Return the [x, y] coordinate for the center point of the cell that contains the specified text.  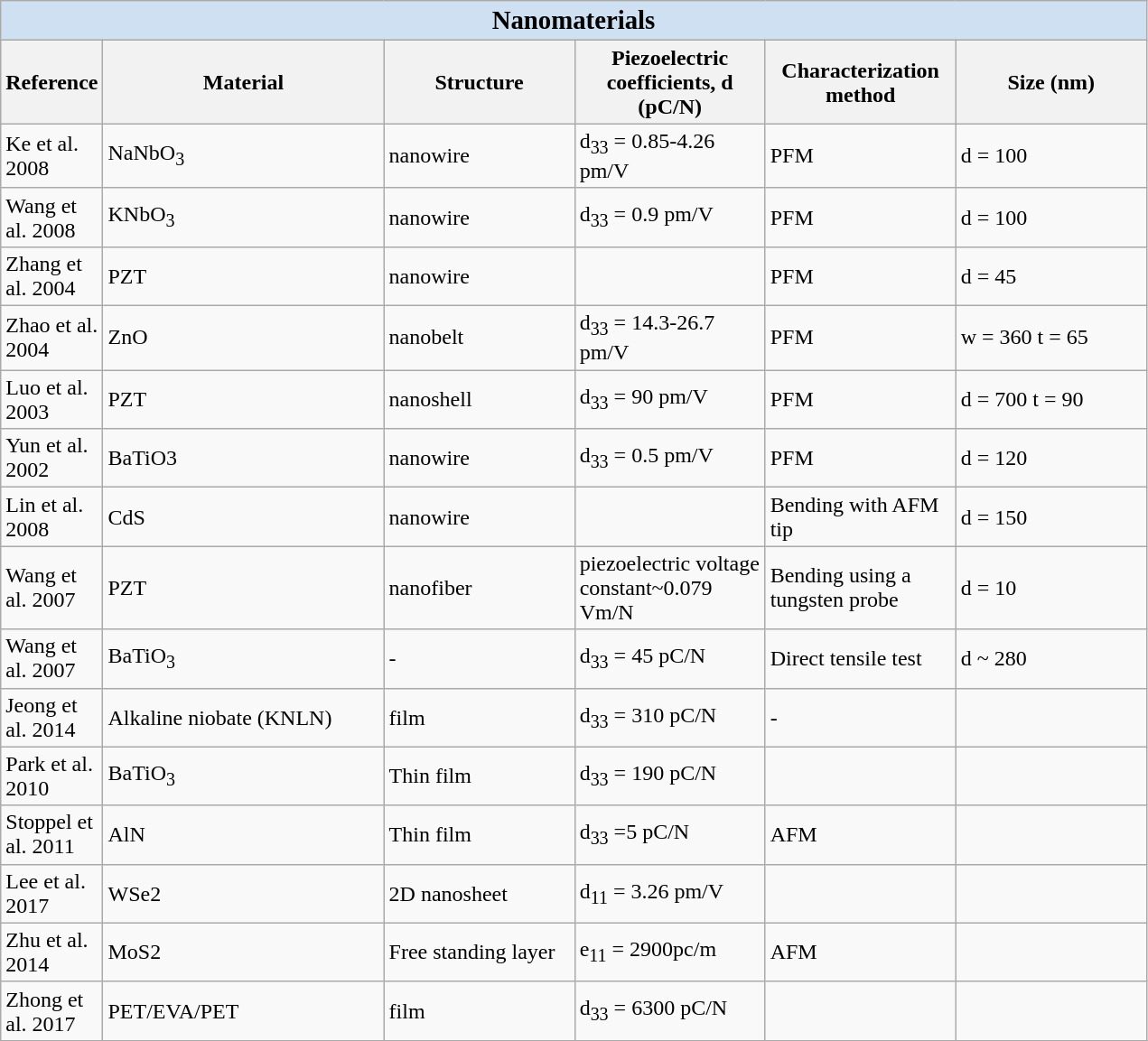
Reference [52, 82]
d33 = 90 pm/V [670, 399]
d33 = 0.85-4.26 pm/V [670, 155]
2D nanosheet [479, 894]
d33 = 6300 pC/N [670, 1011]
Stoppel et al. 2011 [52, 834]
d = 150 [1051, 516]
Nanomaterials [574, 21]
Material [244, 82]
d33 = 310 pC/N [670, 717]
Bending with AFM tip [860, 516]
NaNbO3 [244, 155]
MoS2 [244, 952]
Zhu et al. 2014 [52, 952]
ZnO [244, 338]
d ~ 280 [1051, 659]
KNbO3 [244, 217]
d33 = 0.5 pm/V [670, 459]
Structure [479, 82]
Direct tensile test [860, 659]
Zhang et al. 2004 [52, 276]
PET/EVA/PET [244, 1011]
d11 = 3.26 pm/V [670, 894]
d = 120 [1051, 459]
d33 = 190 pC/N [670, 776]
Alkaline niobate (KNLN) [244, 717]
d = 45 [1051, 276]
Zhong et al. 2017 [52, 1011]
nanoshell [479, 399]
piezoelectric voltage constant~0.079 Vm/N [670, 588]
d = 10 [1051, 588]
Lin et al. 2008 [52, 516]
d33 = 14.3-26.7 pm/V [670, 338]
Bending using a tungsten probe [860, 588]
Yun et al. 2002 [52, 459]
Luo et al. 2003 [52, 399]
Lee et al. 2017 [52, 894]
Jeong et al. 2014 [52, 717]
Size (nm) [1051, 82]
d = 700 t = 90 [1051, 399]
nanofiber [479, 588]
Ke et al. 2008 [52, 155]
AlN [244, 834]
d33 = 0.9 pm/V [670, 217]
Free standing layer [479, 952]
w = 360 t = 65 [1051, 338]
d33 = 45 pC/N [670, 659]
nanobelt [479, 338]
Wang et al. 2008 [52, 217]
d33 =5 pC/N [670, 834]
e11 = 2900pc/m [670, 952]
Zhao et al. 2004 [52, 338]
WSe2 [244, 894]
Piezoelectric coefficients, d (pC/N) [670, 82]
Characterization method [860, 82]
Park et al. 2010 [52, 776]
CdS [244, 516]
